Locate the cell with the specified text and output its (X, Y) center coordinate. 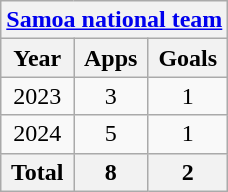
Samoa national team (114, 20)
Goals (188, 58)
2023 (38, 96)
2024 (38, 134)
8 (111, 172)
Year (38, 58)
3 (111, 96)
Total (38, 172)
2 (188, 172)
Apps (111, 58)
5 (111, 134)
